Pinpoint the cell where the given text exists, returning its [x, y] midpoint coordinate. 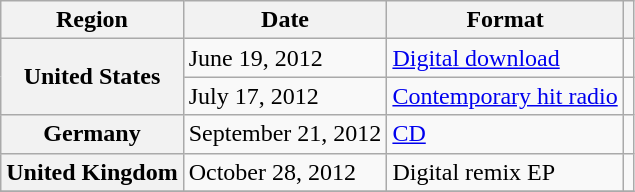
Format [505, 20]
Digital remix EP [505, 172]
Contemporary hit radio [505, 96]
September 21, 2012 [285, 134]
Digital download [505, 58]
CD [505, 134]
United States [92, 77]
October 28, 2012 [285, 172]
Germany [92, 134]
July 17, 2012 [285, 96]
United Kingdom [92, 172]
June 19, 2012 [285, 58]
Date [285, 20]
Region [92, 20]
